Output the (X, Y) coordinate of the center of the cell containing the given text.  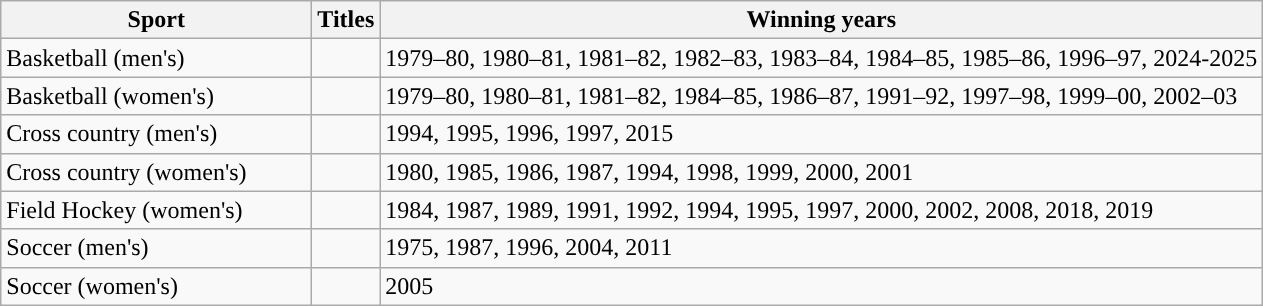
Soccer (men's) (156, 248)
Titles (346, 20)
Cross country (men's) (156, 134)
Winning years (822, 20)
Cross country (women's) (156, 172)
1979–80, 1980–81, 1981–82, 1984–85, 1986–87, 1991–92, 1997–98, 1999–00, 2002–03 (822, 96)
Basketball (women's) (156, 96)
1980, 1985, 1986, 1987, 1994, 1998, 1999, 2000, 2001 (822, 172)
Field Hockey (women's) (156, 210)
1984, 1987, 1989, 1991, 1992, 1994, 1995, 1997, 2000, 2002, 2008, 2018, 2019 (822, 210)
Soccer (women's) (156, 286)
Sport (156, 20)
1979–80, 1980–81, 1981–82, 1982–83, 1983–84, 1984–85, 1985–86, 1996–97, 2024-2025 (822, 58)
2005 (822, 286)
1975, 1987, 1996, 2004, 2011 (822, 248)
1994, 1995, 1996, 1997, 2015 (822, 134)
Basketball (men's) (156, 58)
